Detect which cell encompasses the target text, then output its [x, y] center coordinate. 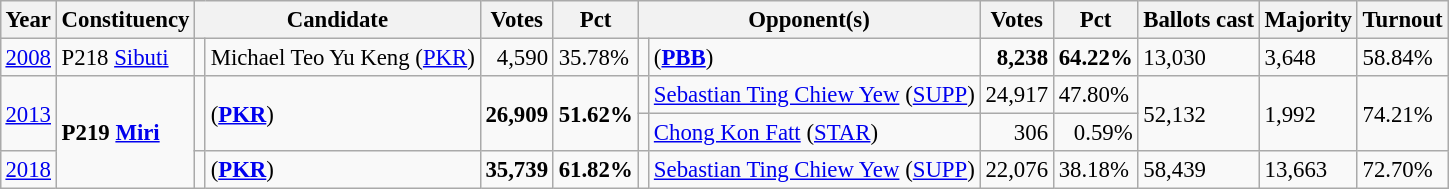
22,076 [1016, 170]
72.70% [1402, 170]
47.80% [1096, 95]
2018 [28, 170]
8,238 [1016, 57]
52,132 [1198, 114]
3,648 [1308, 57]
4,590 [516, 57]
1,992 [1308, 114]
51.62% [596, 114]
26,909 [516, 114]
24,917 [1016, 95]
13,030 [1198, 57]
Candidate [338, 20]
Chong Kon Fatt (STAR) [815, 133]
74.21% [1402, 114]
61.82% [596, 170]
Ballots cast [1198, 20]
Opponent(s) [809, 20]
P219 Miri [125, 132]
306 [1016, 133]
38.18% [1096, 170]
Majority [1308, 20]
13,663 [1308, 170]
Year [28, 20]
58,439 [1198, 170]
Michael Teo Yu Keng (PKR) [342, 57]
2013 [28, 114]
35.78% [596, 57]
64.22% [1096, 57]
58.84% [1402, 57]
35,739 [516, 170]
(PBB) [815, 57]
Constituency [125, 20]
Turnout [1402, 20]
0.59% [1096, 133]
2008 [28, 57]
P218 Sibuti [125, 57]
